Output the [X, Y] coordinate of the center of the cell containing the given text.  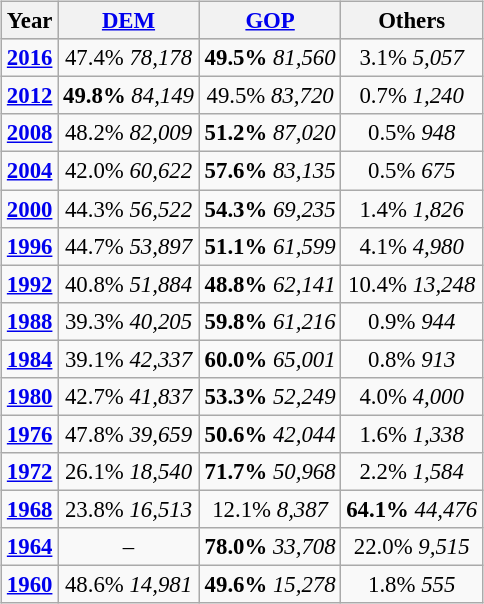
53.3% 52,249 [270, 396]
1984 [30, 359]
GOP [270, 21]
10.4% 13,248 [412, 284]
Year [30, 21]
48.2% 82,009 [129, 133]
– [129, 547]
Others [412, 21]
1988 [30, 321]
2004 [30, 171]
0.5% 948 [412, 133]
1972 [30, 472]
71.7% 50,968 [270, 472]
47.8% 39,659 [129, 434]
1.6% 1,338 [412, 434]
39.3% 40,205 [129, 321]
48.6% 14,981 [129, 584]
51.1% 61,599 [270, 246]
0.7% 1,240 [412, 96]
48.8% 62,141 [270, 284]
49.5% 83,720 [270, 96]
2012 [30, 96]
49.8% 84,149 [129, 96]
47.4% 78,178 [129, 58]
3.1% 5,057 [412, 58]
2000 [30, 209]
42.7% 41,837 [129, 396]
1964 [30, 547]
22.0% 9,515 [412, 547]
2008 [30, 133]
1960 [30, 584]
23.8% 16,513 [129, 509]
60.0% 65,001 [270, 359]
1992 [30, 284]
42.0% 60,622 [129, 171]
51.2% 87,020 [270, 133]
0.5% 675 [412, 171]
1996 [30, 246]
2016 [30, 58]
49.5% 81,560 [270, 58]
44.3% 56,522 [129, 209]
0.9% 944 [412, 321]
1976 [30, 434]
39.1% 42,337 [129, 359]
26.1% 18,540 [129, 472]
1980 [30, 396]
DEM [129, 21]
4.1% 4,980 [412, 246]
1968 [30, 509]
57.6% 83,135 [270, 171]
49.6% 15,278 [270, 584]
64.1% 44,476 [412, 509]
1.8% 555 [412, 584]
54.3% 69,235 [270, 209]
1.4% 1,826 [412, 209]
59.8% 61,216 [270, 321]
2.2% 1,584 [412, 472]
50.6% 42,044 [270, 434]
4.0% 4,000 [412, 396]
78.0% 33,708 [270, 547]
44.7% 53,897 [129, 246]
0.8% 913 [412, 359]
12.1% 8,387 [270, 509]
40.8% 51,884 [129, 284]
